Search for the cell housing the specified text and yield its (X, Y) center coordinate. 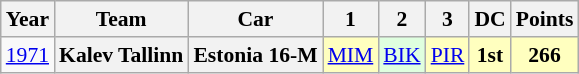
3 (448, 19)
2 (402, 19)
Points (545, 19)
Car (255, 19)
1st (490, 55)
MIM (351, 55)
1 (351, 19)
Team (121, 19)
PIR (448, 55)
Kalev Tallinn (121, 55)
BIK (402, 55)
266 (545, 55)
Estonia 16-M (255, 55)
Year (28, 19)
1971 (28, 55)
DC (490, 19)
